Provide the (X, Y) coordinate of the cell's center where the given text is located.  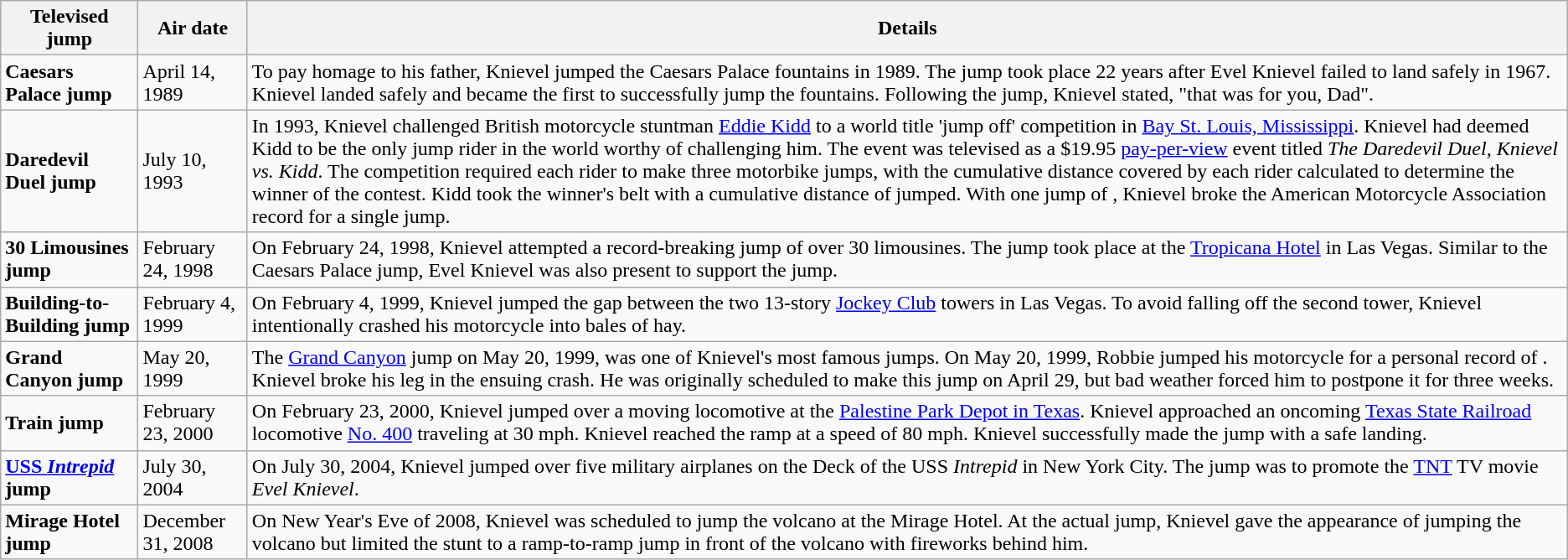
Details (907, 29)
February 23, 2000 (193, 423)
April 14, 1989 (193, 82)
Building-to-Building jump (70, 314)
Daredevil Duel jump (70, 171)
Air date (193, 29)
Mirage Hotel jump (70, 531)
July 30, 2004 (193, 478)
Grand Canyon jump (70, 369)
December 31, 2008 (193, 531)
USS Intrepid jump (70, 478)
July 10, 1993 (193, 171)
30 Limousines jump (70, 260)
February 24, 1998 (193, 260)
February 4, 1999 (193, 314)
Train jump (70, 423)
May 20, 1999 (193, 369)
Televised jump (70, 29)
Caesars Palace jump (70, 82)
